Determine the [x, y] coordinate at the center of the cell enclosing the given text.  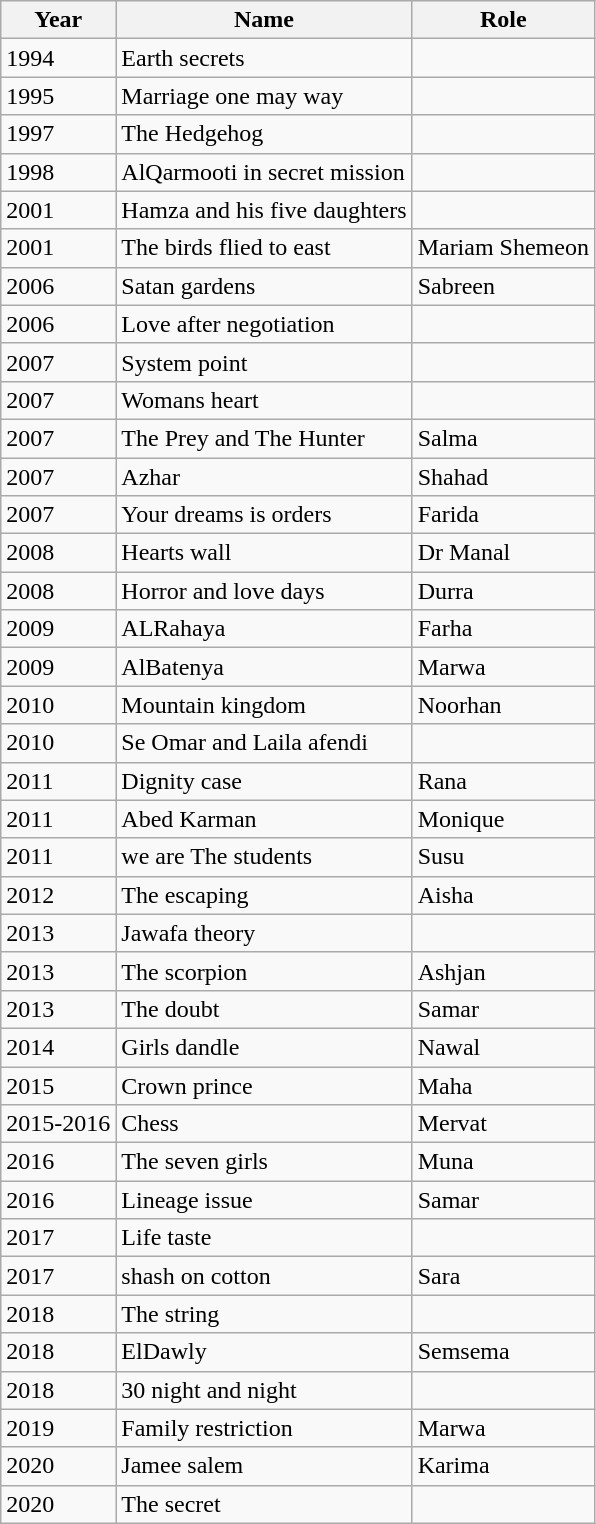
Dignity case [264, 781]
Your dreams is orders [264, 515]
Lineage issue [264, 1200]
Earth secrets [264, 58]
The escaping [264, 895]
The seven girls [264, 1162]
AlBatenya [264, 667]
2015 [58, 1085]
The scorpion [264, 971]
Dr Manal [503, 553]
Shahad [503, 477]
Maha [503, 1085]
Life taste [264, 1238]
System point [264, 362]
Azhar [264, 477]
1998 [58, 172]
The Hedgehog [264, 134]
2012 [58, 895]
shash on cotton [264, 1276]
Mountain kingdom [264, 705]
Marriage one may way [264, 96]
Muna [503, 1162]
The birds flied to east [264, 248]
Ashjan [503, 971]
Name [264, 20]
Mervat [503, 1124]
Sara [503, 1276]
Salma [503, 438]
The secret [264, 1504]
ElDawly [264, 1352]
AlQarmooti in secret mission [264, 172]
Chess [264, 1124]
Family restriction [264, 1428]
2015-2016 [58, 1124]
Nawal [503, 1047]
Satan gardens [264, 286]
Jawafa theory [264, 933]
2014 [58, 1047]
1994 [58, 58]
Role [503, 20]
Mariam Shemeon [503, 248]
Girls dandle [264, 1047]
Horror and love days [264, 591]
1997 [58, 134]
30 night and night [264, 1390]
Farha [503, 629]
Sabreen [503, 286]
Aisha [503, 895]
2019 [58, 1428]
Abed Karman [264, 819]
Semsema [503, 1352]
Jamee salem [264, 1466]
1995 [58, 96]
Year [58, 20]
Hearts wall [264, 553]
The string [264, 1314]
Crown prince [264, 1085]
ALRahaya [264, 629]
Rana [503, 781]
Susu [503, 857]
Noorhan [503, 705]
Farida [503, 515]
Karima [503, 1466]
Se Omar and Laila afendi [264, 743]
Monique [503, 819]
we are The students [264, 857]
The Prey and The Hunter [264, 438]
The doubt [264, 1009]
Durra [503, 591]
Womans heart [264, 400]
Hamza and his five daughters [264, 210]
Love after negotiation [264, 324]
